Identify which cell holds the provided text, then report its (X, Y) central coordinate. 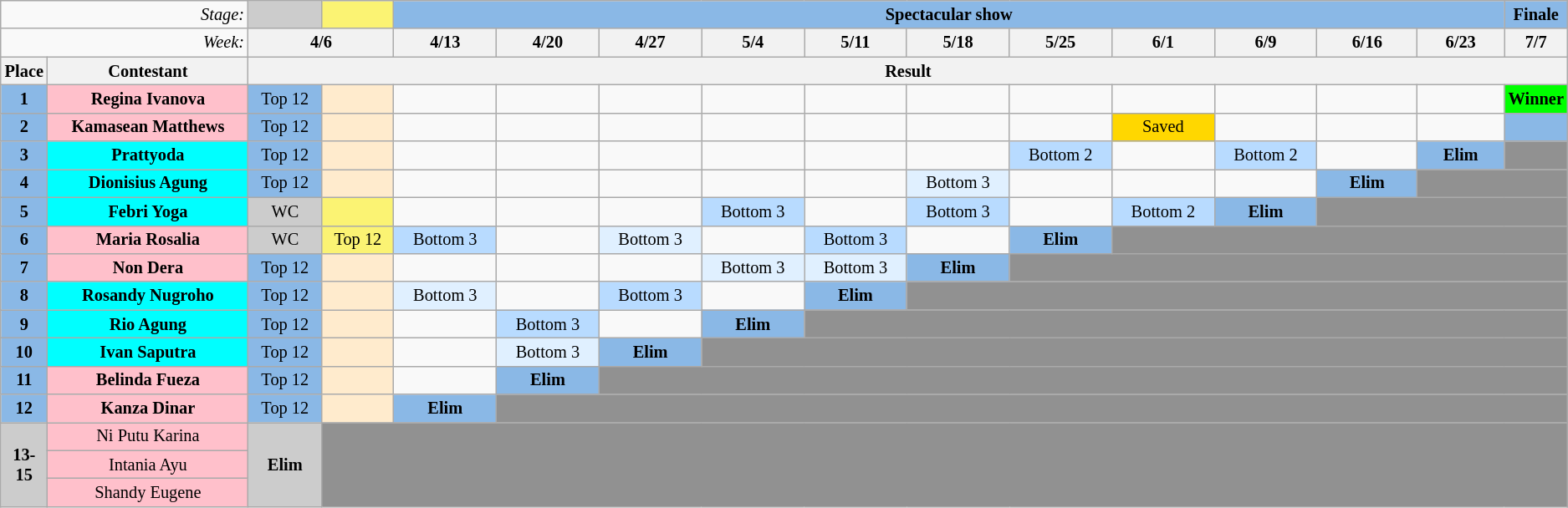
Shandy Eugene (148, 492)
5/25 (1060, 43)
5/4 (753, 43)
11 (24, 380)
Contestant (148, 71)
4/13 (445, 43)
Finale (1536, 14)
Winner (1536, 99)
4/27 (651, 43)
Prattyoda (148, 155)
2 (24, 127)
5/11 (856, 43)
8 (24, 296)
Result (908, 71)
Febri Yoga (148, 211)
Rosandy Nugroho (148, 296)
4/6 (321, 43)
Dionisius Agung (148, 183)
Ni Putu Karina (148, 436)
Regina Ivanova (148, 99)
6 (24, 240)
Week: (125, 43)
4/20 (549, 43)
Ivan Saputra (148, 352)
10 (24, 352)
Kamasean Matthews (148, 127)
Spectacular show (949, 14)
Intania Ayu (148, 465)
5/18 (958, 43)
6/1 (1164, 43)
5 (24, 211)
6/9 (1266, 43)
6/16 (1367, 43)
4 (24, 183)
7 (24, 267)
Kanza Dinar (148, 409)
Place (24, 71)
Saved (1164, 127)
Belinda Fueza (148, 380)
Rio Agung (148, 324)
7/7 (1536, 43)
13-15 (24, 465)
6/23 (1461, 43)
Stage: (125, 14)
12 (24, 409)
Non Dera (148, 267)
Maria Rosalia (148, 240)
3 (24, 155)
9 (24, 324)
1 (24, 99)
